For the text-containing cell, return its midpoint in (x, y) coordinate format. 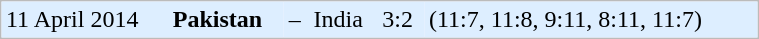
(11:7, 11:8, 9:11, 8:11, 11:7) (590, 20)
Pakistan (226, 20)
11 April 2014 (86, 20)
– (296, 20)
India (344, 20)
3:2 (402, 20)
